Locate the cell with the specified text and output its [x, y] center coordinate. 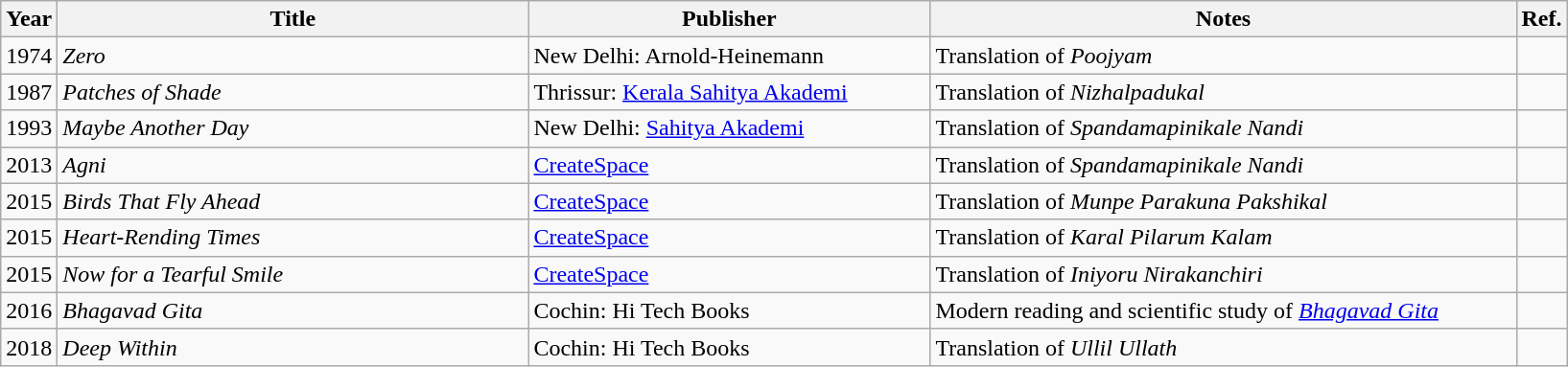
Agni [293, 165]
New Delhi: Arnold-Heinemann [729, 56]
Zero [293, 56]
1993 [29, 128]
Publisher [729, 19]
New Delhi: Sahitya Akademi [729, 128]
Translation of Poojyam [1224, 56]
2016 [29, 310]
Heart-Rending Times [293, 238]
Translation of Nizhalpadukal [1224, 92]
Translation of Karal Pilarum Kalam [1224, 238]
Translation of Iniyoru Nirakanchiri [1224, 274]
Birds That Fly Ahead [293, 201]
Year [29, 19]
Now for a Tearful Smile [293, 274]
1987 [29, 92]
Title [293, 19]
Patches of Shade [293, 92]
2018 [29, 347]
Maybe Another Day [293, 128]
2013 [29, 165]
Translation of Munpe Parakuna Pakshikal [1224, 201]
1974 [29, 56]
Deep Within [293, 347]
Ref. [1542, 19]
Notes [1224, 19]
Translation of Ullil Ullath [1224, 347]
Thrissur: Kerala Sahitya Akademi [729, 92]
Bhagavad Gita [293, 310]
Modern reading and scientific study of Bhagavad Gita [1224, 310]
